Scan for the cell matching the given text and deliver its (X, Y) coordinate at center. 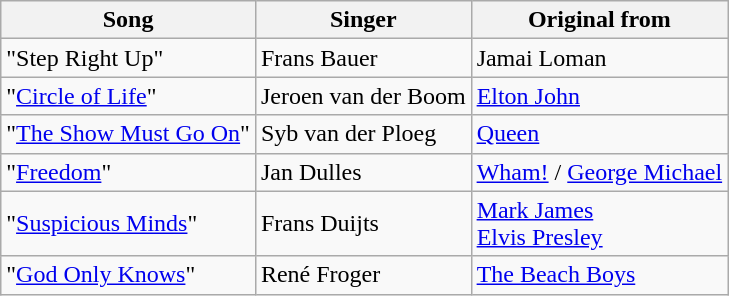
"The Show Must Go On" (128, 134)
"God Only Knows" (128, 275)
Original from (600, 20)
The Beach Boys (600, 275)
Frans Bauer (363, 58)
Mark James Elvis Presley (600, 224)
Syb van der Ploeg (363, 134)
"Suspicious Minds" (128, 224)
Queen (600, 134)
Song (128, 20)
Singer (363, 20)
Jan Dulles (363, 172)
Frans Duijts (363, 224)
"Circle of Life" (128, 96)
Jamai Loman (600, 58)
Wham! / George Michael (600, 172)
"Step Right Up" (128, 58)
"Freedom" (128, 172)
René Froger (363, 275)
Jeroen van der Boom (363, 96)
Elton John (600, 96)
